Locate the cell with the specified text and output its [X, Y] center coordinate. 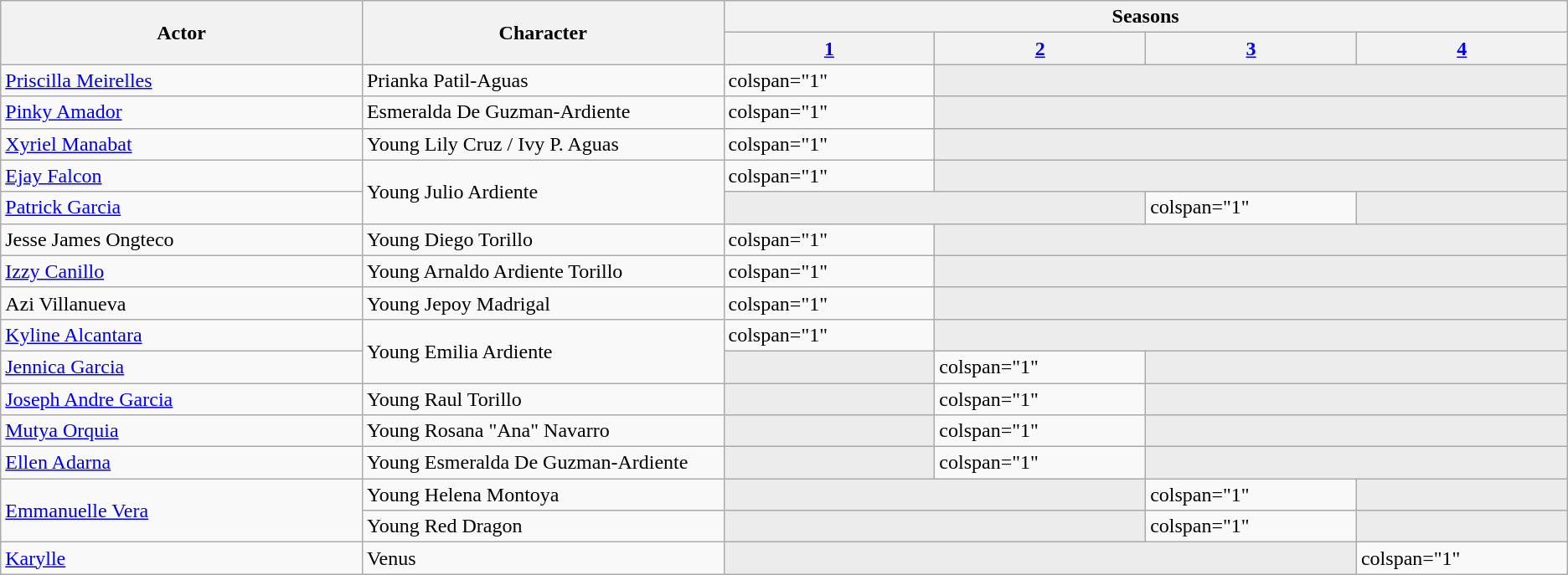
Character [543, 33]
1 [829, 49]
Azi Villanueva [182, 303]
Young Jepoy Madrigal [543, 303]
Prianka Patil-Aguas [543, 80]
Xyriel Manabat [182, 144]
Young Raul Torillo [543, 399]
Ejay Falcon [182, 176]
Young Arnaldo Ardiente Torillo [543, 271]
Jennica Garcia [182, 367]
Ellen Adarna [182, 463]
Young Julio Ardiente [543, 192]
Young Esmeralda De Guzman-Ardiente [543, 463]
Patrick Garcia [182, 208]
3 [1251, 49]
Mutya Orquia [182, 431]
Karylle [182, 558]
Kyline Alcantara [182, 335]
Young Rosana "Ana" Navarro [543, 431]
Emmanuelle Vera [182, 511]
Young Diego Torillo [543, 239]
Young Lily Cruz / Ivy P. Aguas [543, 144]
Actor [182, 33]
Esmeralda De Guzman-Ardiente [543, 112]
Young Red Dragon [543, 526]
4 [1462, 49]
Venus [543, 558]
Young Emilia Ardiente [543, 351]
Pinky Amador [182, 112]
2 [1040, 49]
Seasons [1146, 17]
Young Helena Montoya [543, 495]
Jesse James Ongteco [182, 239]
Izzy Canillo [182, 271]
Joseph Andre Garcia [182, 399]
Priscilla Meirelles [182, 80]
